From the cell containing the given text, extract its center point as (x, y) coordinate. 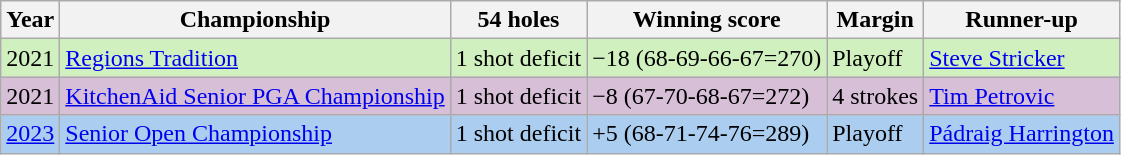
4 strokes (876, 96)
−18 (68-69-66-67=270) (707, 58)
Pádraig Harrington (1022, 134)
Runner-up (1022, 20)
Margin (876, 20)
Senior Open Championship (255, 134)
Steve Stricker (1022, 58)
2023 (30, 134)
Championship (255, 20)
Regions Tradition (255, 58)
54 holes (518, 20)
+5 (68-71-74-76=289) (707, 134)
Tim Petrovic (1022, 96)
Year (30, 20)
KitchenAid Senior PGA Championship (255, 96)
−8 (67-70-68-67=272) (707, 96)
Winning score (707, 20)
